For the text-containing cell, return its midpoint in (X, Y) coordinate format. 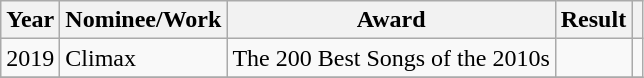
Year (30, 20)
Result (593, 20)
The 200 Best Songs of the 2010s (391, 58)
Award (391, 20)
2019 (30, 58)
Climax (144, 58)
Nominee/Work (144, 20)
